Detect which cell encompasses the target text, then output its [X, Y] center coordinate. 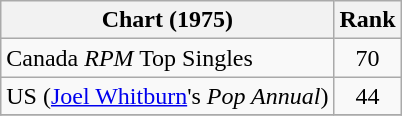
Canada RPM Top Singles [168, 58]
Chart (1975) [168, 20]
44 [368, 96]
US (Joel Whitburn's Pop Annual) [168, 96]
Rank [368, 20]
70 [368, 58]
